Extract the [x, y] coordinate from the center of the cell holding the provided text.  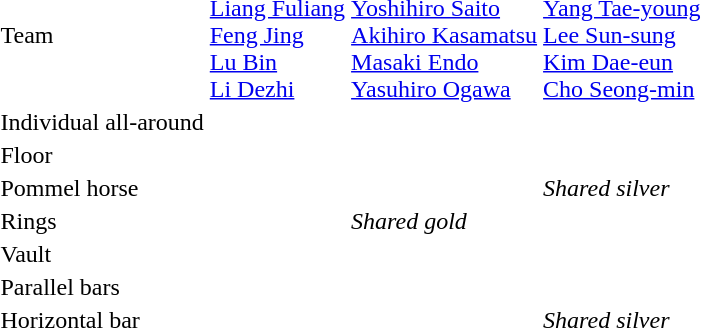
Shared gold [444, 221]
